Identify which cell holds the provided text, then report its (X, Y) central coordinate. 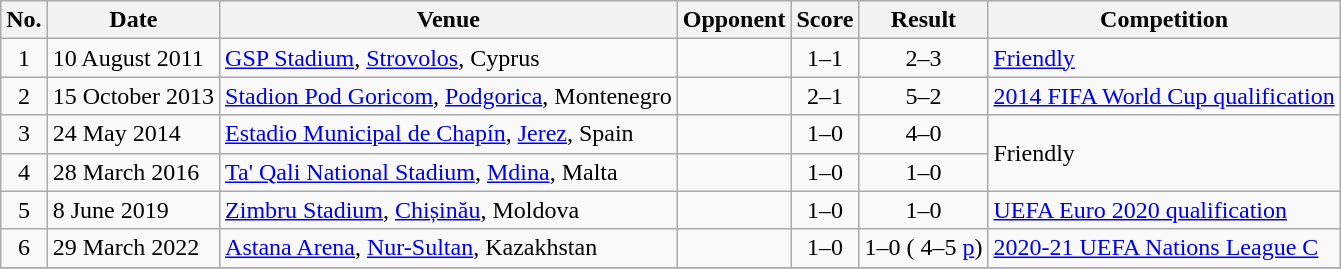
2–1 (825, 96)
1–1 (825, 58)
Date (133, 20)
24 May 2014 (133, 134)
1 (24, 58)
28 March 2016 (133, 172)
4 (24, 172)
Astana Arena, Nur-Sultan, Kazakhstan (449, 248)
No. (24, 20)
29 March 2022 (133, 248)
1–0 ( 4–5 p) (924, 248)
Result (924, 20)
UEFA Euro 2020 qualification (1164, 210)
Score (825, 20)
2020-21 UEFA Nations League C (1164, 248)
Competition (1164, 20)
6 (24, 248)
GSP Stadium, Strovolos, Cyprus (449, 58)
2014 FIFA World Cup qualification (1164, 96)
15 October 2013 (133, 96)
4–0 (924, 134)
Stadion Pod Goricom, Podgorica, Montenegro (449, 96)
Estadio Municipal de Chapín, Jerez, Spain (449, 134)
2–3 (924, 58)
Venue (449, 20)
Opponent (734, 20)
5 (24, 210)
3 (24, 134)
8 June 2019 (133, 210)
Ta' Qali National Stadium, Mdina, Malta (449, 172)
2 (24, 96)
5–2 (924, 96)
10 August 2011 (133, 58)
Zimbru Stadium, Chișinău, Moldova (449, 210)
